Locate the cell with the specified text and output its (X, Y) center coordinate. 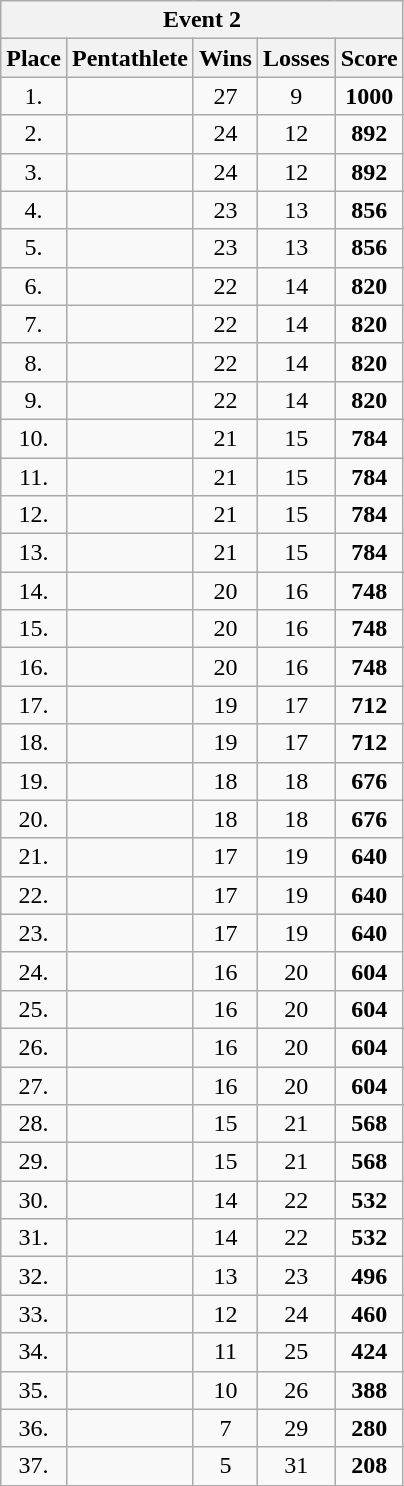
29 (296, 1428)
30. (34, 1200)
388 (369, 1390)
496 (369, 1276)
6. (34, 286)
36. (34, 1428)
14. (34, 591)
15. (34, 629)
2. (34, 134)
Pentathlete (130, 58)
19. (34, 781)
Event 2 (202, 20)
37. (34, 1466)
1. (34, 96)
7 (225, 1428)
10. (34, 438)
9. (34, 400)
26 (296, 1390)
424 (369, 1352)
10 (225, 1390)
20. (34, 819)
7. (34, 324)
26. (34, 1047)
460 (369, 1314)
Score (369, 58)
27. (34, 1085)
5. (34, 248)
12. (34, 515)
25. (34, 1009)
27 (225, 96)
11. (34, 477)
22. (34, 895)
28. (34, 1124)
9 (296, 96)
4. (34, 210)
3. (34, 172)
280 (369, 1428)
32. (34, 1276)
8. (34, 362)
31. (34, 1238)
17. (34, 705)
25 (296, 1352)
Losses (296, 58)
13. (34, 553)
1000 (369, 96)
29. (34, 1162)
18. (34, 743)
208 (369, 1466)
35. (34, 1390)
Wins (225, 58)
34. (34, 1352)
31 (296, 1466)
Place (34, 58)
11 (225, 1352)
24. (34, 971)
5 (225, 1466)
16. (34, 667)
33. (34, 1314)
21. (34, 857)
23. (34, 933)
